Provide the [X, Y] coordinate of the cell's center where the given text is located.  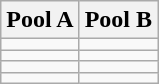
Pool B [118, 20]
Pool A [40, 20]
